Provide the [X, Y] coordinate of the cell's center where the given text is located.  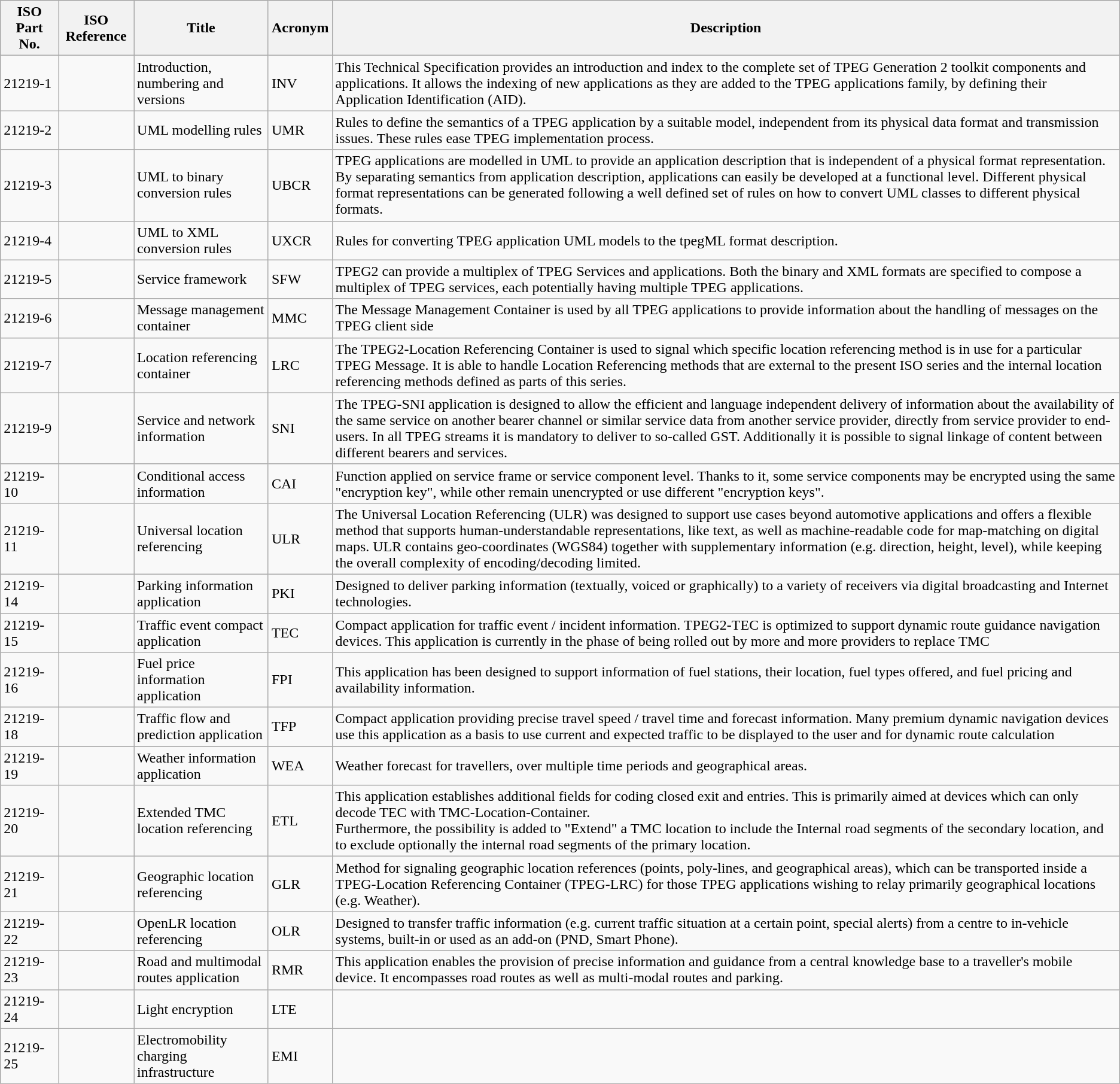
21219-21 [30, 884]
CAI [300, 484]
21219-16 [30, 680]
Traffic event compact application [201, 632]
TFP [300, 727]
21219-6 [30, 318]
TEC [300, 632]
21219-2 [30, 130]
21219-15 [30, 632]
UMR [300, 130]
Service and network information [201, 429]
21219-5 [30, 279]
21219-23 [30, 970]
21219-25 [30, 1056]
21219-1 [30, 83]
Weather forecast for travellers, over multiple time periods and geographical areas. [726, 766]
21219-7 [30, 365]
LTE [300, 1009]
21219-24 [30, 1009]
SNI [300, 429]
Electromobility charging infrastructure [201, 1056]
21219-22 [30, 931]
WEA [300, 766]
21219-19 [30, 766]
Fuel price information application [201, 680]
Extended TMC location referencing [201, 821]
ISO Reference [96, 28]
Parking information application [201, 594]
Conditional access information [201, 484]
Message management container [201, 318]
21219-14 [30, 594]
INV [300, 83]
ULR [300, 539]
ETL [300, 821]
The Message Management Container is used by all TPEG applications to provide information about the handling of messages on the TPEG client side [726, 318]
UBCR [300, 186]
FPI [300, 680]
Acronym [300, 28]
Location referencing container [201, 365]
Title [201, 28]
UML modelling rules [201, 130]
OpenLR location referencing [201, 931]
Traffic flow and prediction application [201, 727]
GLR [300, 884]
UML to XML conversion rules [201, 241]
21219-9 [30, 429]
21219-4 [30, 241]
21219-11 [30, 539]
UXCR [300, 241]
21219-3 [30, 186]
MMC [300, 318]
UML to binary conversion rules [201, 186]
21219-10 [30, 484]
OLR [300, 931]
RMR [300, 970]
SFW [300, 279]
21219-20 [30, 821]
ISO Part No. [30, 28]
Road and multimodal routes application [201, 970]
PKI [300, 594]
Universal location referencing [201, 539]
EMI [300, 1056]
Rules for converting TPEG application UML models to the tpegML format description. [726, 241]
Description [726, 28]
Service framework [201, 279]
21219-18 [30, 727]
Geographic location referencing [201, 884]
Light encryption [201, 1009]
LRC [300, 365]
Introduction, numbering and versions [201, 83]
Weather information application [201, 766]
